Return the (x, y) coordinate for the center point of the cell that contains the specified text.  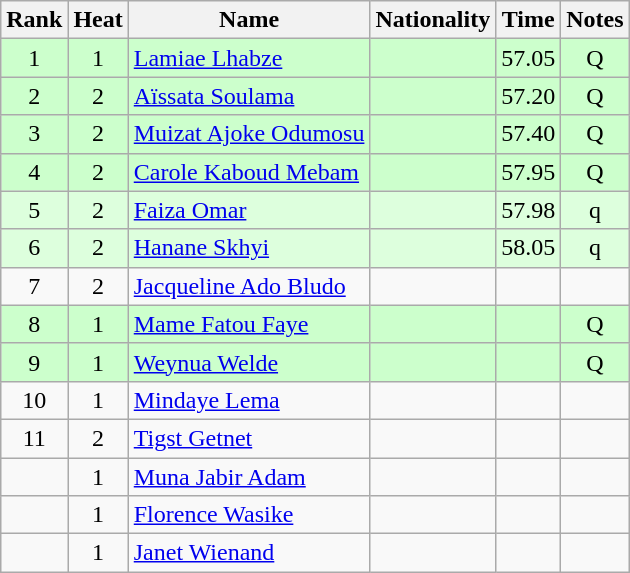
Lamiae Lhabze (249, 58)
7 (34, 286)
57.98 (528, 210)
Janet Wienand (249, 553)
Weynua Welde (249, 362)
Heat (98, 20)
11 (34, 438)
3 (34, 134)
57.40 (528, 134)
8 (34, 324)
4 (34, 172)
Tigst Getnet (249, 438)
57.05 (528, 58)
Muizat Ajoke Odumosu (249, 134)
10 (34, 400)
5 (34, 210)
Rank (34, 20)
57.95 (528, 172)
Time (528, 20)
6 (34, 248)
Florence Wasike (249, 515)
Mame Fatou Faye (249, 324)
Carole Kaboud Mebam (249, 172)
Mindaye Lema (249, 400)
57.20 (528, 96)
Hanane Skhyi (249, 248)
Jacqueline Ado Bludo (249, 286)
Aïssata Soulama (249, 96)
Muna Jabir Adam (249, 477)
Notes (595, 20)
Faiza Omar (249, 210)
Name (249, 20)
9 (34, 362)
Nationality (433, 20)
58.05 (528, 248)
